Output the (x, y) coordinate of the center of the cell containing the given text.  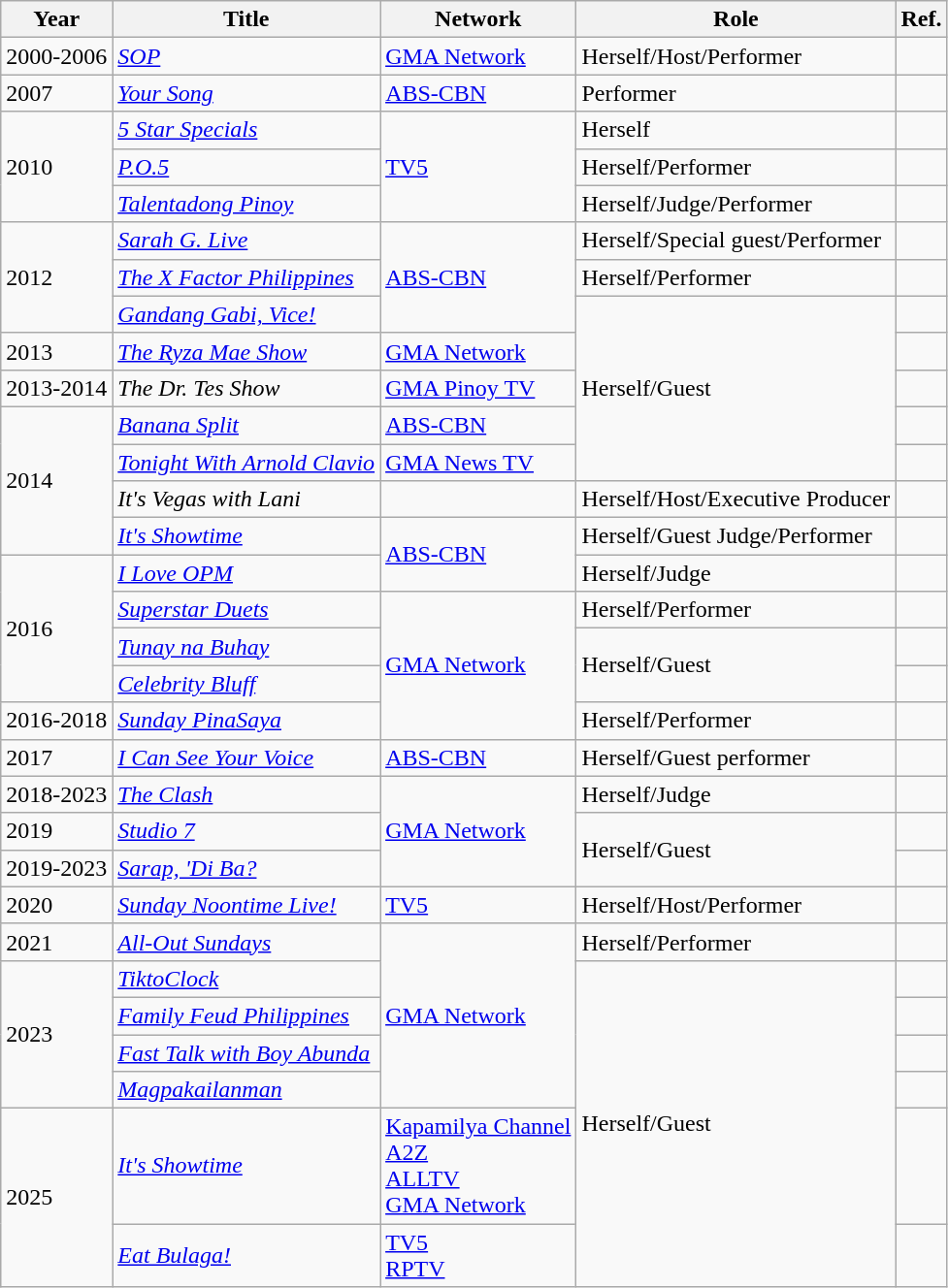
SOP (246, 56)
2007 (56, 93)
Sunday PinaSaya (246, 721)
The X Factor Philippines (246, 277)
Your Song (246, 93)
Herself/Special guest/Performer (736, 241)
Role (736, 19)
2014 (56, 480)
The Clash (246, 794)
Sunday Noontime Live! (246, 905)
I Love OPM (246, 573)
2000-2006 (56, 56)
Herself/Host/Executive Producer (736, 499)
2016 (56, 628)
Fast Talk with Boy Abunda (246, 1052)
It's Vegas with Lani (246, 499)
Year (56, 19)
Network (478, 19)
Talentadong Pinoy (246, 204)
Tunay na Buhay (246, 647)
I Can See Your Voice (246, 757)
2012 (56, 277)
2010 (56, 167)
Studio 7 (246, 831)
Performer (736, 93)
Superstar Duets (246, 610)
TiktoClock (246, 979)
2021 (56, 942)
Herself/Judge/Performer (736, 204)
Gandang Gabi, Vice! (246, 314)
Ref. (922, 19)
2019-2023 (56, 868)
Family Feud Philippines (246, 1015)
2018-2023 (56, 794)
Sarap, 'Di Ba? (246, 868)
TV5RPTV (478, 1255)
Banana Split (246, 425)
2013 (56, 351)
All-Out Sundays (246, 942)
5 Star Specials (246, 130)
Herself/Guest performer (736, 757)
Kapamilya ChannelA2ZALLTVGMA Network (478, 1166)
Tonight With Arnold Clavio (246, 463)
2013-2014 (56, 388)
GMA Pinoy TV (478, 388)
2023 (56, 1034)
Herself/Guest Judge/Performer (736, 536)
Herself (736, 130)
2020 (56, 905)
Sarah G. Live (246, 241)
2016-2018 (56, 721)
Title (246, 19)
GMA News TV (478, 463)
Celebrity Bluff (246, 684)
Eat Bulaga! (246, 1255)
Magpakailanman (246, 1090)
P.O.5 (246, 167)
The Dr. Tes Show (246, 388)
2017 (56, 757)
2019 (56, 831)
The Ryza Mae Show (246, 351)
2025 (56, 1198)
